Locate the cell with the specified text and output its (X, Y) center coordinate. 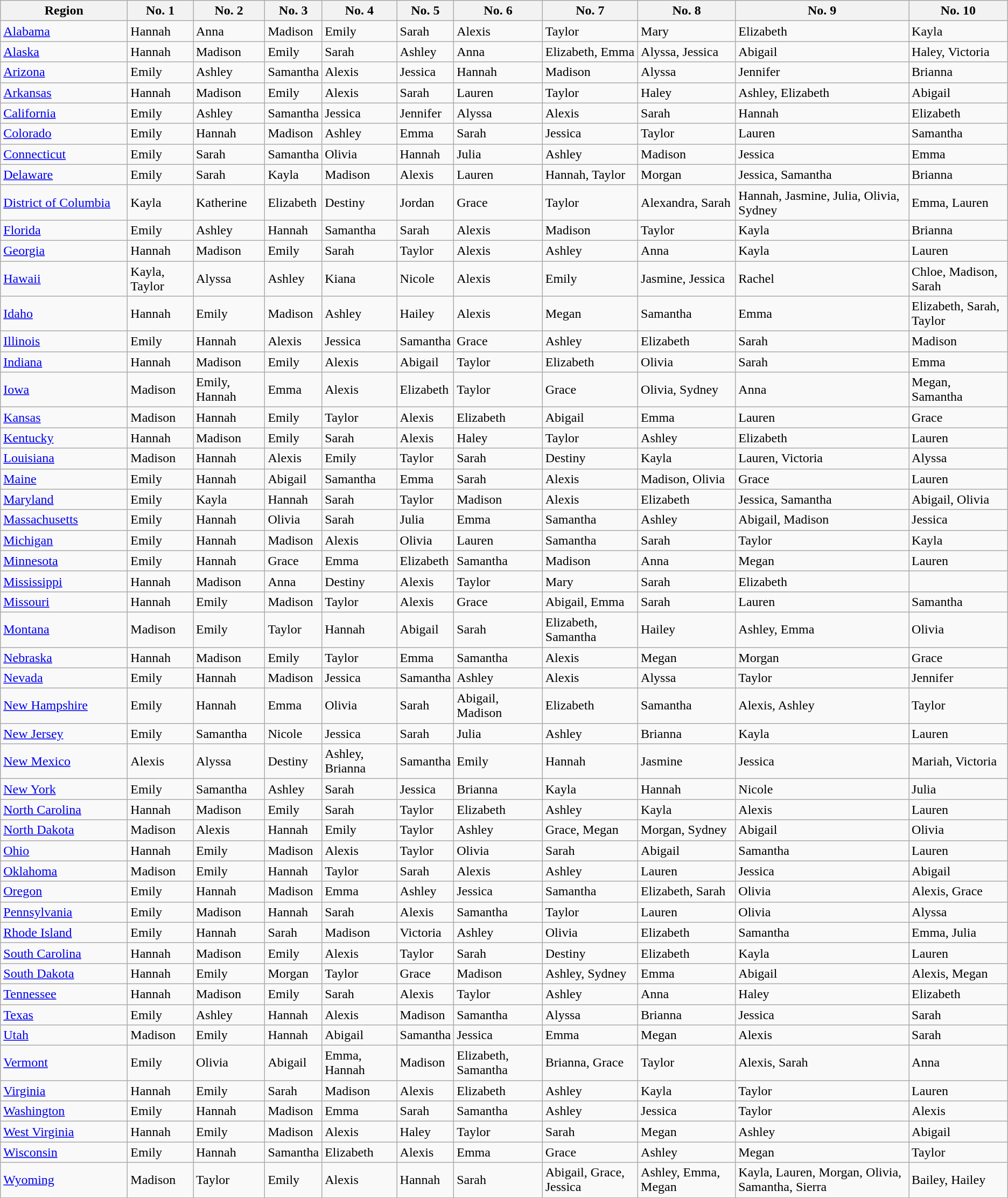
Emma, Julia (958, 932)
Rachel (822, 278)
Alaska (64, 52)
Kentucky (64, 438)
Colorado (64, 134)
Morgan, Sydney (687, 830)
Kayla, Lauren, Morgan, Olivia, Samantha, Sierra (822, 1180)
Ashley, Emma (822, 629)
Michigan (64, 540)
Maryland (64, 499)
Maine (64, 479)
West Virginia (64, 1132)
Grace, Megan (590, 830)
Indiana (64, 362)
No. 5 (425, 11)
Illinois (64, 342)
Pennsylvania (64, 912)
Massachusetts (64, 520)
Delaware (64, 175)
No. 9 (822, 11)
Elizabeth, Sarah (687, 891)
No. 6 (499, 11)
Kansas (64, 417)
Oklahoma (64, 871)
Emma, Hannah (360, 1063)
Abigail, Grace, Jessica (590, 1180)
Wisconsin (64, 1152)
Texas (64, 1014)
Tennessee (64, 994)
Katherine (228, 203)
Arizona (64, 72)
Missouri (64, 602)
Ashley, Elizabeth (822, 93)
Alexis, Sarah (822, 1063)
Olivia, Sydney (687, 390)
Chloe, Madison, Sarah (958, 278)
Mississippi (64, 581)
District of Columbia (64, 203)
New Jersey (64, 734)
Madison, Olivia (687, 479)
Alexis, Ashley (822, 706)
Alexis, Megan (958, 973)
Mariah, Victoria (958, 762)
North Carolina (64, 810)
Hawaii (64, 278)
Utah (64, 1035)
Lauren, Victoria (822, 458)
Victoria (425, 932)
Abigail, Emma (590, 602)
No. 1 (160, 11)
Virginia (64, 1091)
Florida (64, 230)
Abigail, Olivia (958, 499)
Vermont (64, 1063)
Idaho (64, 314)
No. 3 (293, 11)
Hannah, Jasmine, Julia, Olivia, Sydney (822, 203)
Brianna, Grace (590, 1063)
Montana (64, 629)
Louisiana (64, 458)
Washington (64, 1111)
No. 8 (687, 11)
Jasmine, Jessica (687, 278)
Jasmine (687, 762)
Ashley, Brianna (360, 762)
No. 10 (958, 11)
North Dakota (64, 830)
Arkansas (64, 93)
Haley, Victoria (958, 52)
Region (64, 11)
Oregon (64, 891)
Rhode Island (64, 932)
Connecticut (64, 154)
No. 7 (590, 11)
Georgia (64, 250)
Nevada (64, 678)
Hannah, Taylor (590, 175)
Alexis, Grace (958, 891)
Jordan (425, 203)
Ashley, Emma, Megan (687, 1180)
Wyoming (64, 1180)
South Dakota (64, 973)
Minnesota (64, 561)
Elizabeth, Emma (590, 52)
New York (64, 789)
Alyssa, Jessica (687, 52)
No. 2 (228, 11)
Iowa (64, 390)
Ashley, Sydney (590, 973)
Kiana (360, 278)
Ohio (64, 851)
California (64, 113)
Bailey, Hailey (958, 1180)
Emma, Lauren (958, 203)
South Carolina (64, 953)
New Mexico (64, 762)
New Hampshire (64, 706)
Kayla, Taylor (160, 278)
Alabama (64, 31)
Nebraska (64, 658)
No. 4 (360, 11)
Alexandra, Sarah (687, 203)
Megan, Samantha (958, 390)
Elizabeth, Sarah, Taylor (958, 314)
Emily, Hannah (228, 390)
